From the cell containing the given text, extract its center point as (X, Y) coordinate. 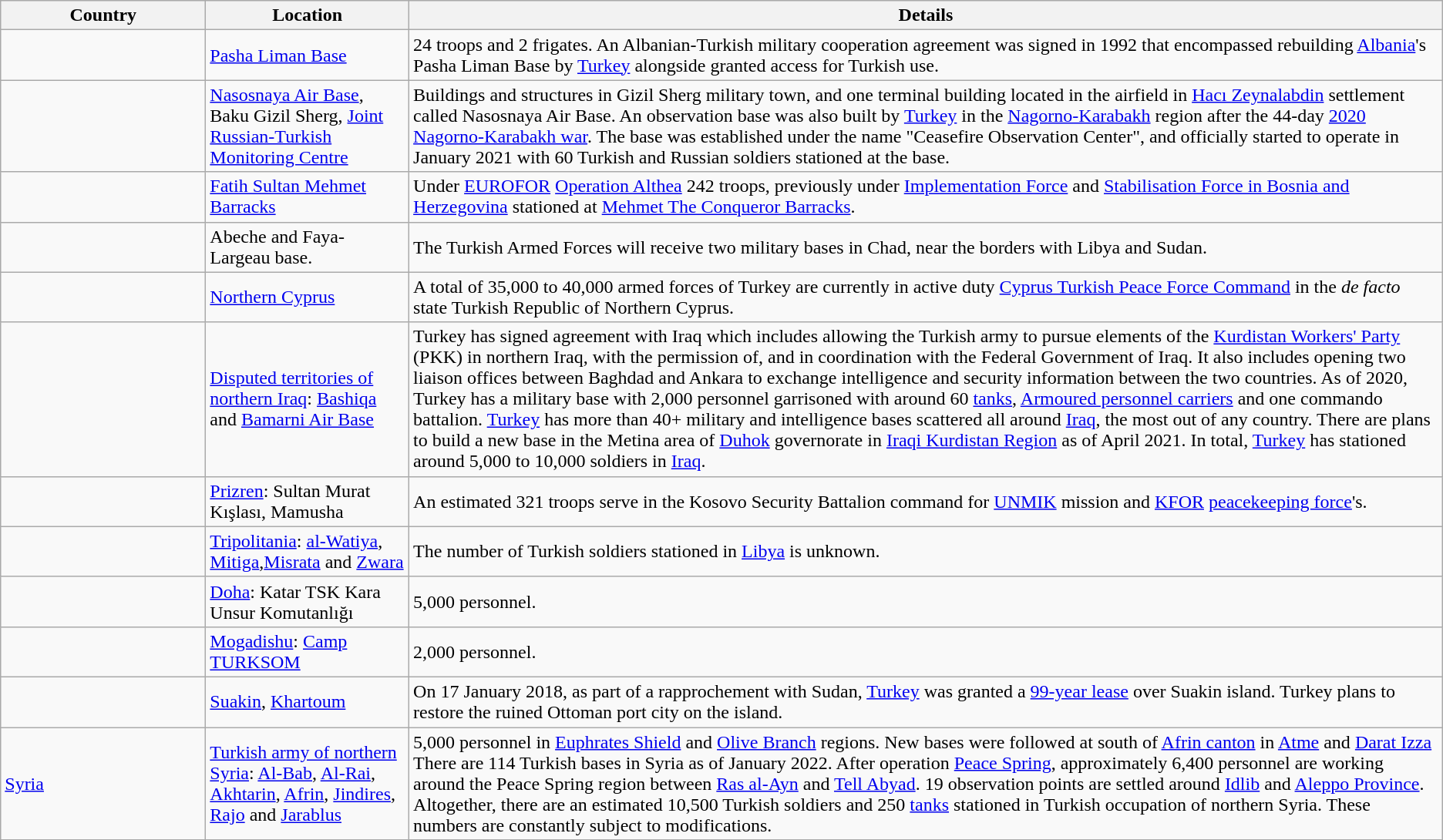
Mogadishu: Camp TURKSOM (308, 652)
The Turkish Armed Forces will receive two military bases in Chad, near the borders with Libya and Sudan. (927, 247)
Location (308, 15)
Disputed territories of northern Iraq: Bashiqa and Bamarni Air Base (308, 399)
Northern Cyprus (308, 297)
Suakin, Khartoum (308, 701)
Doha: Katar TSK Kara Unsur Komutanlığı (308, 601)
5,000 personnel. (927, 601)
2,000 personnel. (927, 652)
Prizren: Sultan Murat Kışlası, Mamusha (308, 501)
Country (103, 15)
Syria (103, 784)
Tripolitania: al-Watiya, Mitiga,Misrata and Zwara (308, 552)
Turkish army of northern Syria: Al-Bab, Al-Rai, Akhtarin, Afrin, Jindires, Rajo and Jarablus (308, 784)
Pasha Liman Base (308, 55)
Details (927, 15)
Abeche and Faya-Largeau base. (308, 247)
The number of Turkish soldiers stationed in Libya is unknown. (927, 552)
Fatih Sultan Mehmet Barracks (308, 197)
Nasosnaya Air Base, Baku Gizil Sherg, Joint Russian-Turkish Monitoring Centre (308, 126)
An estimated 321 troops serve in the Kosovo Security Battalion command for UNMIK mission and KFOR peacekeeping force's. (927, 501)
